From the cell containing the given text, extract its center point as (x, y) coordinate. 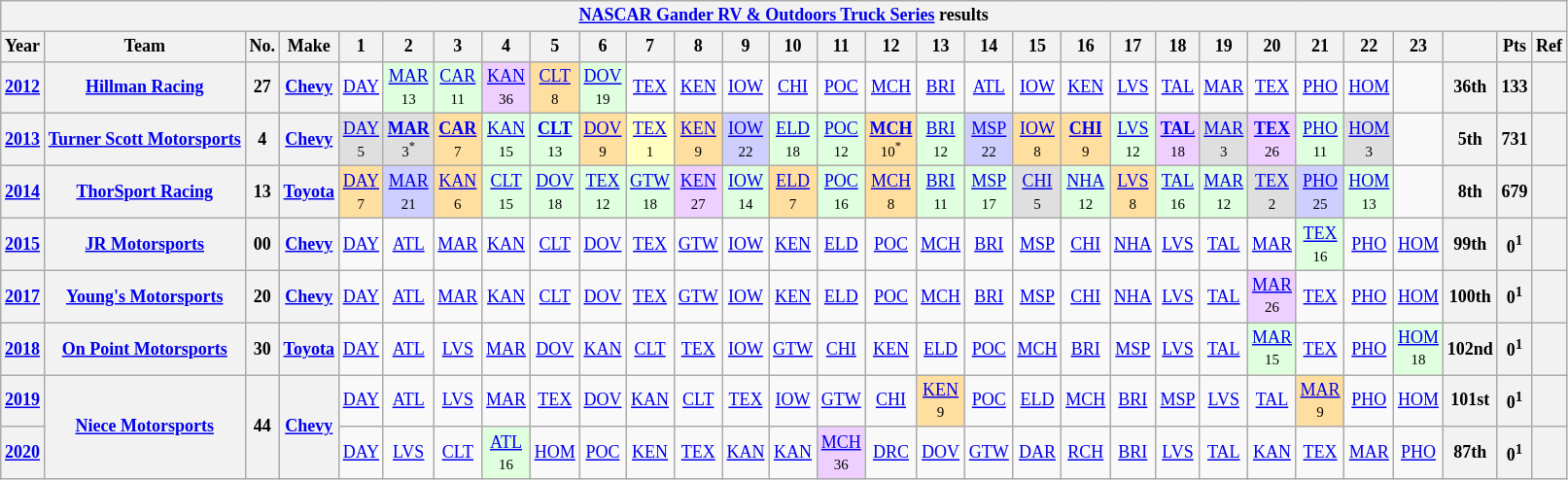
On Point Motorsports (144, 349)
Make (309, 47)
IOW14 (746, 192)
MAR21 (408, 192)
5 (554, 47)
2012 (23, 87)
22 (1369, 47)
10 (793, 47)
101st (1470, 401)
Niece Motorsports (144, 428)
Young's Motorsports (144, 296)
18 (1178, 47)
DOV9 (603, 140)
POC12 (841, 140)
MCH10* (890, 140)
2015 (23, 245)
8th (1470, 192)
NASCAR Gander RV & Outdoors Truck Series results (784, 16)
ThorSport Racing (144, 192)
HOM18 (1419, 349)
DAY7 (361, 192)
KEN27 (698, 192)
KAN6 (458, 192)
IOW8 (1037, 140)
MCH36 (841, 453)
MAR3 (1224, 140)
DOV18 (554, 192)
2020 (23, 453)
30 (262, 349)
Year (23, 47)
3 (458, 47)
TEX16 (1320, 245)
00 (262, 245)
TEX1 (650, 140)
19 (1224, 47)
16 (1086, 47)
No. (262, 47)
27 (262, 87)
CLT13 (554, 140)
BRI12 (941, 140)
44 (262, 428)
MAR12 (1224, 192)
MCH8 (890, 192)
BRI11 (941, 192)
CLT8 (554, 87)
TAL18 (1178, 140)
KAN36 (506, 87)
ELD18 (793, 140)
POC16 (841, 192)
12 (890, 47)
MAR13 (408, 87)
1 (361, 47)
DAY5 (361, 140)
CAR11 (458, 87)
21 (1320, 47)
Ref (1550, 47)
KAN15 (506, 140)
NHA12 (1086, 192)
TEX12 (603, 192)
MAR9 (1320, 401)
IOW22 (746, 140)
36th (1470, 87)
87th (1470, 453)
MAR26 (1272, 296)
LVS8 (1133, 192)
2017 (23, 296)
CLT15 (506, 192)
ELD7 (793, 192)
HOM3 (1369, 140)
2013 (23, 140)
Pts (1515, 47)
100th (1470, 296)
6 (603, 47)
2019 (23, 401)
2014 (23, 192)
TAL16 (1178, 192)
MAR15 (1272, 349)
Hillman Racing (144, 87)
PHO11 (1320, 140)
5th (1470, 140)
GTW18 (650, 192)
133 (1515, 87)
CHI9 (1086, 140)
HOM13 (1369, 192)
23 (1419, 47)
TEX2 (1272, 192)
Team (144, 47)
LVS12 (1133, 140)
14 (989, 47)
99th (1470, 245)
2018 (23, 349)
DRC (890, 453)
JR Motorsports (144, 245)
9 (746, 47)
PHO25 (1320, 192)
ATL16 (506, 453)
TEX26 (1272, 140)
7 (650, 47)
15 (1037, 47)
11 (841, 47)
2 (408, 47)
MAR3* (408, 140)
CHI5 (1037, 192)
17 (1133, 47)
731 (1515, 140)
MSP22 (989, 140)
Turner Scott Motorsports (144, 140)
679 (1515, 192)
CAR7 (458, 140)
DAR (1037, 453)
8 (698, 47)
MSP17 (989, 192)
RCH (1086, 453)
DOV19 (603, 87)
102nd (1470, 349)
